Scan for the cell matching the given text and deliver its [X, Y] coordinate at center. 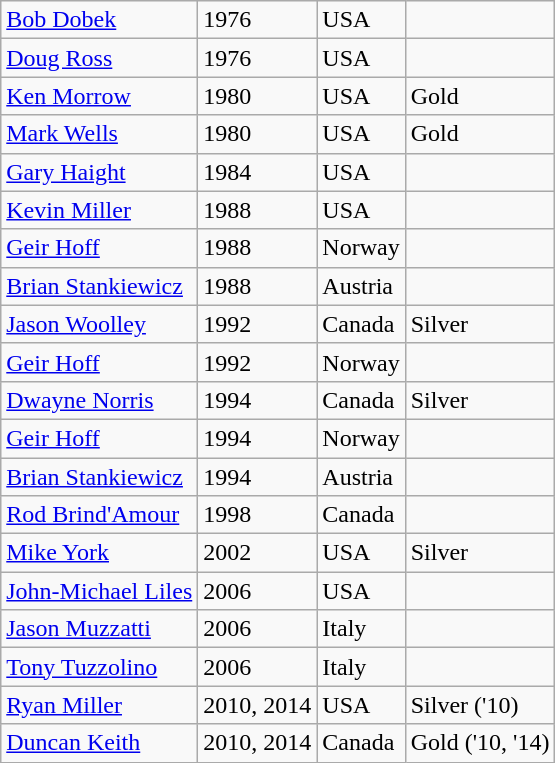
Gary Haight [100, 172]
Kevin Miller [100, 210]
Doug Ross [100, 58]
Ryan Miller [100, 705]
Ken Morrow [100, 96]
Mike York [100, 553]
Jason Woolley [100, 324]
Tony Tuzzolino [100, 667]
Mark Wells [100, 134]
John-Michael Liles [100, 591]
Gold ('10, '14) [480, 743]
1984 [258, 172]
Duncan Keith [100, 743]
Dwayne Norris [100, 400]
Rod Brind'Amour [100, 515]
Silver ('10) [480, 705]
Bob Dobek [100, 20]
2002 [258, 553]
Jason Muzzatti [100, 629]
1998 [258, 515]
